Search for the cell housing the specified text and yield its (X, Y) center coordinate. 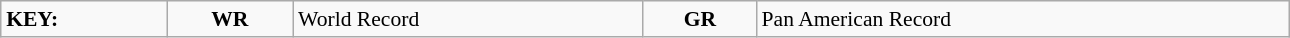
World Record (468, 19)
GR (700, 19)
WR (230, 19)
KEY: (84, 19)
Pan American Record (1023, 19)
